Detect which cell encompasses the target text, then output its (X, Y) center coordinate. 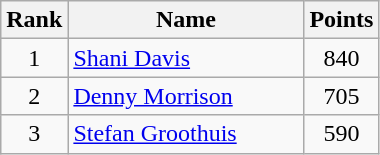
590 (342, 134)
2 (34, 96)
3 (34, 134)
Shani Davis (186, 58)
1 (34, 58)
Name (186, 20)
Denny Morrison (186, 96)
Points (342, 20)
705 (342, 96)
Stefan Groothuis (186, 134)
840 (342, 58)
Rank (34, 20)
